Extract the (x, y) coordinate from the center of the cell holding the provided text.  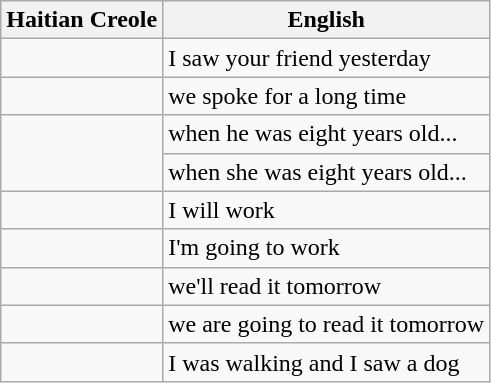
English (326, 20)
Haitian Creole (82, 20)
when she was eight years old... (326, 172)
I saw your friend yesterday (326, 58)
I'm going to work (326, 248)
when he was eight years old... (326, 134)
we spoke for a long time (326, 96)
I was walking and I saw a dog (326, 362)
we are going to read it tomorrow (326, 324)
we'll read it tomorrow (326, 286)
I will work (326, 210)
